Scan for the cell matching the given text and deliver its [X, Y] coordinate at center. 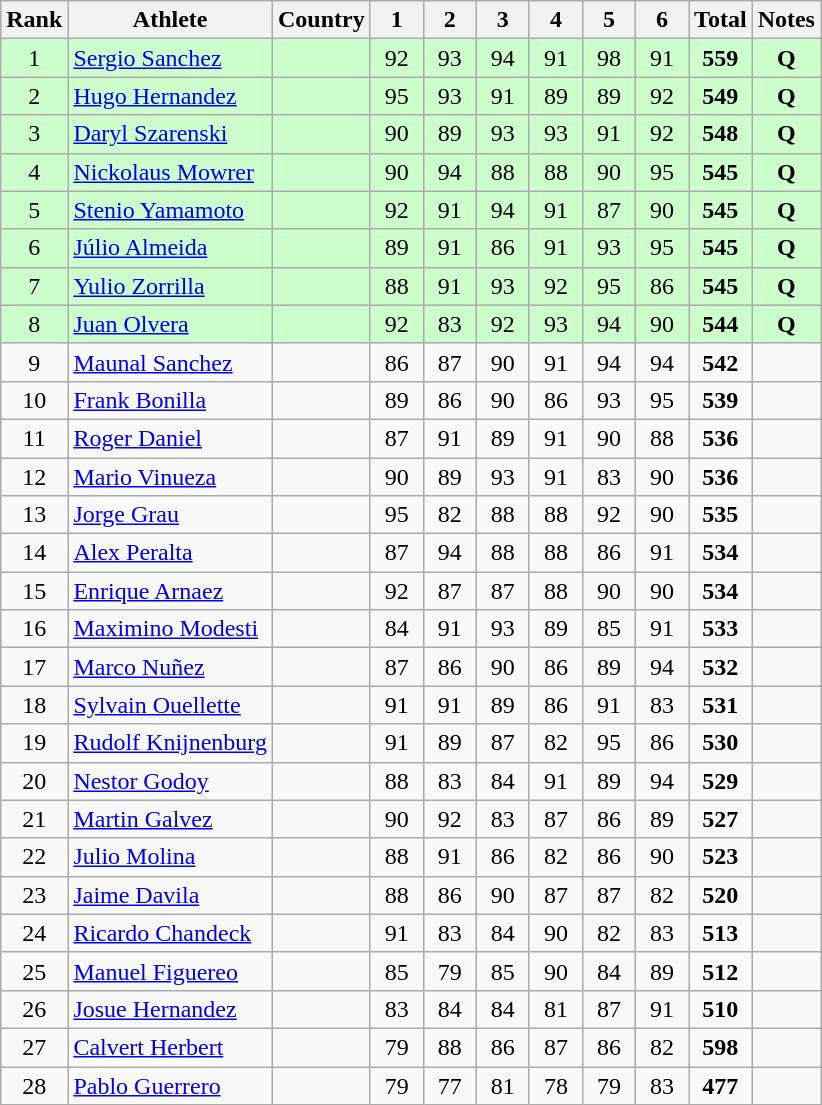
16 [34, 629]
523 [721, 857]
Ricardo Chandeck [170, 933]
Frank Bonilla [170, 400]
533 [721, 629]
Sylvain Ouellette [170, 705]
Yulio Zorrilla [170, 286]
544 [721, 324]
Sergio Sanchez [170, 58]
520 [721, 895]
17 [34, 667]
598 [721, 1047]
Jorge Grau [170, 515]
548 [721, 134]
Roger Daniel [170, 438]
Marco Nuñez [170, 667]
Juan Olvera [170, 324]
Maximino Modesti [170, 629]
Rank [34, 20]
549 [721, 96]
Julio Molina [170, 857]
Rudolf Knijnenburg [170, 743]
Júlio Almeida [170, 248]
28 [34, 1085]
Hugo Hernandez [170, 96]
21 [34, 819]
559 [721, 58]
20 [34, 781]
Nickolaus Mowrer [170, 172]
510 [721, 1009]
Enrique Arnaez [170, 591]
530 [721, 743]
25 [34, 971]
535 [721, 515]
477 [721, 1085]
78 [556, 1085]
Athlete [170, 20]
26 [34, 1009]
529 [721, 781]
Notes [786, 20]
13 [34, 515]
19 [34, 743]
Calvert Herbert [170, 1047]
Total [721, 20]
Mario Vinueza [170, 477]
12 [34, 477]
Daryl Szarenski [170, 134]
18 [34, 705]
Jaime Davila [170, 895]
Stenio Yamamoto [170, 210]
24 [34, 933]
512 [721, 971]
Alex Peralta [170, 553]
22 [34, 857]
532 [721, 667]
531 [721, 705]
527 [721, 819]
14 [34, 553]
11 [34, 438]
Country [321, 20]
539 [721, 400]
77 [450, 1085]
98 [608, 58]
513 [721, 933]
15 [34, 591]
542 [721, 362]
23 [34, 895]
Pablo Guerrero [170, 1085]
27 [34, 1047]
Maunal Sanchez [170, 362]
9 [34, 362]
10 [34, 400]
Manuel Figuereo [170, 971]
Martin Galvez [170, 819]
7 [34, 286]
Josue Hernandez [170, 1009]
8 [34, 324]
Nestor Godoy [170, 781]
